Pinpoint the cell where the given text exists, returning its (x, y) midpoint coordinate. 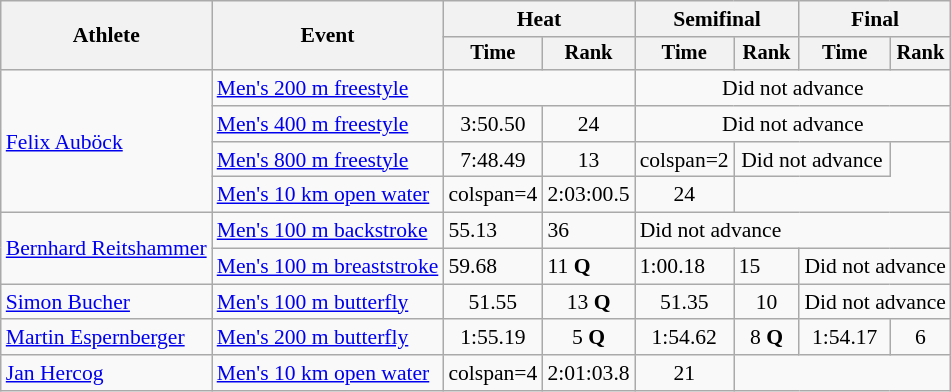
Final (875, 19)
13 (588, 160)
6 (920, 338)
3:50.50 (492, 124)
1:00.18 (684, 267)
Men's 200 m butterfly (328, 338)
51.35 (684, 302)
Semifinal (718, 19)
55.13 (492, 231)
2:03:00.5 (588, 195)
Simon Bucher (106, 302)
36 (588, 231)
Event (328, 36)
8 Q (767, 338)
Men's 100 m backstroke (328, 231)
Bernhard Reitshammer (106, 248)
1:54.62 (684, 338)
13 Q (588, 302)
7:48.49 (492, 160)
1:54.17 (844, 338)
2:01:03.8 (588, 373)
15 (767, 267)
Heat (538, 19)
Men's 800 m freestyle (328, 160)
Martin Espernberger (106, 338)
59.68 (492, 267)
5 Q (588, 338)
Men's 100 m butterfly (328, 302)
Jan Hercog (106, 373)
colspan=2 (684, 160)
11 Q (588, 267)
51.55 (492, 302)
21 (684, 373)
1:55.19 (492, 338)
Men's 400 m freestyle (328, 124)
Men's 200 m freestyle (328, 88)
Athlete (106, 36)
10 (767, 302)
Men's 100 m breaststroke (328, 267)
Felix Auböck (106, 141)
